Search for the cell housing the specified text and yield its [x, y] center coordinate. 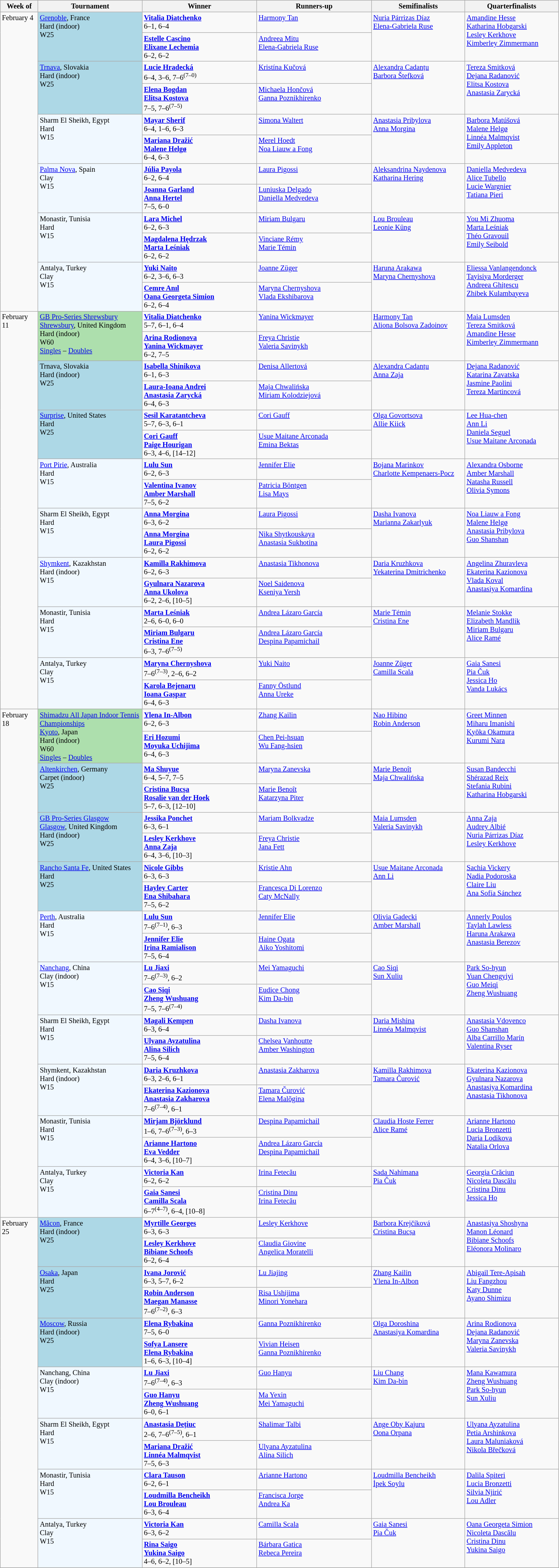
Maryna Zanevska [314, 773]
Greet Minnen Miharu Imanishi Kyōka Okamura Kurumi Nara [512, 736]
Magdalena Hędrzak Marta Leśniak 6–2, 6–2 [200, 248]
Despina Papamichail [314, 1127]
Lou Brouleau Leonie Küng [418, 237]
Cori Gauff Paige Hourigan 6–3, 4–6, [14–12] [200, 445]
Anastasia Pribylova Anna Morgina [418, 139]
Maryna Chernyshova Vlada Ekshibarova [314, 297]
Surprise, United States Hard W25 [90, 434]
Cao Siqi Sun Xuliu [418, 988]
Marie Benoît Katarzyna Piter [314, 798]
Yuki Naito [314, 669]
Dejana Radanović Katarina Zavatska Jasmine Paolini Tereza Martincová [512, 385]
Anna Morgina 6–3, 6–2 [200, 518]
Shimadzu All Japan Indoor Tennis Championships Kyoto, Japan Hard (indoor) W60 Singles – Doubles [90, 736]
Olga Govortsova Allie Kiick [418, 434]
Daria Kruzhkova Yekaterina Dmitrichenko [418, 582]
Cristina Dinu Irina Fetecău [314, 1202]
Freya Christie Jana Fett [314, 847]
Loudmilla Bencheikh Lou Brouleau 6–3, 6–4 [200, 1504]
Aleksandrina Naydenova Katharina Hering [418, 188]
Maia Lumsden Tereza Smitková Amandine Hesse Kimberley Zimmermann [512, 336]
Lara Michel 6–2, 6–3 [200, 223]
Kamilla Rakhimova Tamara Čurović [418, 1090]
Magali Kempen 6–3, 6–4 [200, 1025]
Miriam Bulgaru [314, 223]
Maia Lumsden Valeria Savinykh [418, 837]
Daria Kruzhkova 6–3, 2–6, 6–1 [200, 1074]
Bárbara Gatica Rebeca Pereira [314, 1553]
Francisca Jorge Andrea Ka [314, 1504]
Noa Liauw a Fong Malene Helgø Anastasia Pribylova Guo Shanshan [512, 533]
Joanne Züger [314, 272]
Noel Saidenova Kseniya Yersh [314, 592]
Ganna Poznikhirenko [314, 1328]
Camilla Scala [314, 1529]
Harmony Tan Aliona Bolsova Zadoinov [418, 336]
Victoria Kan 6–2, 6–2 [200, 1176]
Yuki Naito 6–2, 3–6, 6–3 [200, 272]
Mariana Dražić Linnéa Malmqvist 7–5, 6–3 [200, 1455]
Miriam Bulgaru Cristina Ene 6–3, 7–6(7–5) [200, 642]
Arina Rodionova Dejana Radanović Maryna Zanevska Valeria Savinykh [512, 1342]
Nicole Gibbs 6–3, 6–3 [200, 872]
Hayley Carter Ena Shibahara 7–5, 6–2 [200, 897]
Clara Tauson 6–2, 6–1 [200, 1479]
Ulyana Ayzatulina Alina Silich [314, 1455]
Harmony Tan [314, 22]
Andrea Lázaro García [314, 617]
Perth, Australia Hard W15 [90, 936]
Georgia Crăciun Nicoleta Dascălu Cristina Dinu Jessica Ho [512, 1192]
Patricia Böntgen Lisa Mays [314, 494]
Tamara Čurović Elena Malõgina [314, 1100]
Joanna Garland Anna Hertel 7–5, 6–0 [200, 198]
Arianne Hartono Eva Vedder 6–4, 3–6, [10–7] [200, 1152]
Gaia Sanesi Camilla Scala 6–7(4–7), 6–4, [10–8] [200, 1202]
Risa Ushijima Minori Yonehara [314, 1303]
Sachia Vickery Nadia Podoroska Claire Liu Ana Sofía Sánchez [512, 886]
Anastasia Vdovenco Guo Shanshan Alba Carrillo Marín Valentina Ryser [512, 1040]
Zhang Kailin Ylena In-Albon [418, 1292]
Grenoble, France Hard (indoor) W25 [90, 37]
Mirjam Björklund 1–6, 7–6(7–3), 6–3 [200, 1127]
Arianne Hartono [314, 1479]
Mei Yamaguchi [314, 973]
Mariana Dražić Malene Helgø 6–4, 6–3 [200, 149]
Melanie Stokke Elizabeth Mandlik Miriam Bulgaru Alice Ramé [512, 632]
Guo Hanyu Zheng Wushuang 6–0, 6–1 [200, 1404]
Olga Doroshina Anastasiya Komardina [418, 1342]
Chen Pei-hsuan Wu Fang-hsien [314, 747]
You Mi Zhuoma Marta Leśniak Théo Gravouil Emily Seibold [512, 237]
Annerly Poulos Taylah Lawless Haruna Arakawa Anastasia Berezov [512, 936]
Rancho Santa Fe, United States Hard W25 [90, 886]
Maja Chwalińska Miriam Kolodziejová [314, 395]
Freya Christie Valeria Savinykh [314, 346]
Nao Hibino Robin Anderson [418, 736]
Joanne Züger Camilla Scala [418, 683]
Isabella Shinikova 6–1, 6–3 [200, 371]
Laura-Ioana Andrei Anastasia Zarycká 6–4, 6–3 [200, 395]
Amandine Hesse Katharina Hobgarski Lesley Kerkhove Kimberley Zimmermann [512, 37]
Angelina Zhuravleva Ekaterina Kazionova Vlada Koval Anastasiya Komardina [512, 582]
Anna Zaja Audrey Albié Nuria Párrizas Díaz Lesley Kerkhove [512, 837]
Cemre Anıl Oana Georgeta Simion 6–2, 6–4 [200, 297]
Ylena In-Albon 6–2, 6–3 [200, 720]
Lulu Sun 7–6(7–1), 6–3 [200, 922]
GB Pro-Series Shrewsbury Shrewsbury, United Kingdom Hard (indoor) W60 Singles – Doubles [90, 336]
Week of [19, 6]
Tournament [90, 6]
Altenkirchen, Germany Carpet (indoor) W25 [90, 787]
Anna Morgina Laura Pigossi 6–2, 6–2 [200, 543]
Sofya Lansere Elena Rybakina 1–6, 6–3, [10–4] [200, 1352]
Marie Témin Cristina Ene [418, 632]
Barbora Krejčíková Cristina Bucșa [418, 1242]
Mâcon, France Hard (indoor) W25 [90, 1242]
Abigail Tere-Apisah Liu Fangzhou Katy Dunne Ayano Shimizu [512, 1292]
Winner [200, 6]
Karola Bejenaru Ioana Gașpar 6–4, 6–3 [200, 694]
Gyulnara Nazarova Anna Ukolova 6–2, 2–6, [10–5] [200, 592]
Ekaterina Kazionova Gyulnara Nazarova Anastasiya Komardina Anastasia Tikhonova [512, 1090]
Eudice Chong Kim Da-bin [314, 999]
Arina Rodionova Yanina Wickmayer 6–2, 7–5 [200, 346]
Anastasia Tikhonova [314, 568]
Gaia Sanesi Pia Čuk Jessica Ho Vanda Lukács [512, 683]
Semifinalists [418, 6]
Haruna Arakawa Maryna Chernyshova [418, 286]
Bojana Marinkov Charlotte Kempenaers-Pocz [418, 483]
Lu Jiajing [314, 1277]
Claudia Hoste Ferrer Alice Ramé [418, 1141]
Francesca Di Lorenzo Caty McNally [314, 897]
Myrtille Georges 6–3, 6–3 [200, 1228]
Eliessa Vanlangendonck Tayisiya Morderger Andreea Ghițescu Zhibek Kulambayeva [512, 286]
Haine Ogata Aiko Yoshitomi [314, 947]
Jessika Ponchet 6–3, 6–1 [200, 823]
Mana Kawamura Zheng Wushuang Park So-hyun Sun Xuliu [512, 1392]
Ulyana Ayzatulina Alina Silich 7–5, 6–4 [200, 1050]
Lesley Kerkhove Bibiane Schoofs 6–2, 6–4 [200, 1252]
Cori Gauff [314, 420]
Barbora Matúšová Malene Helgø Linnéa Malmqvist Emily Appleton [512, 139]
Sesil Karatantcheva 5–7, 6–3, 6–1 [200, 420]
Luniuska Delgado Daniella Medvedeva [314, 198]
Lesley Kerkhove Anna Zaja 6–4, 3–6, [10–3] [200, 847]
Dasha Ivanova [314, 1025]
Port Pirie, Australia Hard W15 [90, 483]
Mariam Bolkvadze [314, 823]
Claudia Giovine Angelica Moratelli [314, 1252]
Chelsea Vanhoutte Amber Washington [314, 1050]
Jennifer Elie Irina Ramialison 7–5, 6–4 [200, 947]
Alexandra Cadanțu Barbora Štefková [418, 88]
Kristína Kučová [314, 72]
Vinciane Rémy Marie Témin [314, 248]
Osaka, Japan Hard W25 [90, 1292]
Rina Saigo Yukina Saigo 4–6, 6–2, [10–5] [200, 1553]
Arianne Hartono Lucia Bronzetti Daria Lodikova Natalia Orlova [512, 1141]
Dasha Ivanova Marianna Zakarlyuk [418, 533]
Nuria Párrizas Díaz Elena-Gabriela Ruse [418, 37]
Robin Anderson Maegan Manasse 7–6(7–2), 6–3 [200, 1303]
Alexandra Osborne Amber Marshall Natasha Russell Olivia Symons [512, 483]
Ange Oby Kajuru Oona Orpana [418, 1444]
Anastasiya Shoshyna Manon Léonard Bibiane Schoofs Eléonora Molinaro [512, 1242]
Daniella Medvedeva Alice Tubello Lucie Wargnier Tatiana Pieri [512, 188]
Cao Siqi Zheng Wushuang 7–5, 7–6(7–4) [200, 999]
Mayar Sherif 6–4, 1–6, 6–3 [200, 124]
Ulyana Ayzatulina Petia Arshinkova Laura Maluniaková Nikola Břečková [512, 1444]
Ekaterina Kazionova Anastasia Zakharova 7–6(7–4), 6–1 [200, 1100]
Denisa Allertová [314, 371]
Olivia Gadecki Amber Marshall [418, 936]
Júlia Payola 6–2, 6–4 [200, 174]
Simona Waltert [314, 124]
Alexandra Cadanțu Anna Zaja [418, 385]
Merel Hoedt Noa Liauw a Fong [314, 149]
Sada Nahimana Pia Čuk [418, 1192]
Quarterfinalists [512, 6]
Dalila Spiteri Lucia Bronzetti Silvia Njirić Lou Adler [512, 1493]
Vivian Heisen Ganna Poznikhirenko [314, 1352]
Elena Rybakina 7–5, 6–0 [200, 1328]
Lee Hua-chen Ann Li Daniela Seguel Usue Maitane Arconada [512, 434]
Loudmilla Bencheikh İpek Soylu [418, 1493]
Victoria Kan 6–3, 6–2 [200, 1529]
Susan Bandecchi Shérazad Reix Stefania Rubini Katharina Hobgarski [512, 787]
Ma Yexin Mei Yamaguchi [314, 1404]
Shalimar Talbi [314, 1429]
Lulu Sun 6–2, 6–3 [200, 469]
Ivana Jorović 6–3, 5–7, 6–2 [200, 1277]
Tereza Smitková Dejana Radanović Elitsa Kostova Anastasia Zarycká [512, 88]
February 11 [19, 510]
Kamilla Rakhimova 6–2, 6–3 [200, 568]
February 18 [19, 963]
Kristie Ahn [314, 872]
Lesley Kerkhove [314, 1228]
Ma Shuyue 6–4, 5–7, 7–5 [200, 773]
Park So-hyun Yuan Chengyiyi Guo Meiqi Zheng Wushuang [512, 988]
February 25 [19, 1392]
Usue Maitane Arconada Emina Bektas [314, 445]
Irina Fetecău [314, 1176]
Cristina Bucșa Rosalie van der Hoek 5–7, 6–3, [12–10] [200, 798]
Gaia Sanesi Pia Čuk [418, 1543]
Liu Chang Kim Da-bin [418, 1392]
February 4 [19, 162]
Oana Georgeta Simion Nicoleta Dascălu Cristina Dinu Yukina Saigo [512, 1543]
Fanny Östlund Anna Ureke [314, 694]
Marta Leśniak 2–6, 6–0, 6–0 [200, 617]
Lu Jiaxi 7–6(7–4), 6–3 [200, 1378]
Vitalia Diatchenko 6–1, 6–4 [200, 22]
Guo Hanyu [314, 1378]
Lucie Hradecká 6–4, 3–6, 7–6(7–0) [200, 72]
Zhang Kailin [314, 720]
Lu Jiaxi 7–6(7–3), 6–2 [200, 973]
Maryna Chernyshova 7–6(7–3), 2–6, 6–2 [200, 669]
GB Pro-Series Glasgow Glasgow, United Kingdom Hard (indoor) W25 [90, 837]
Estelle Cascino Elixane Lechemia 6–2, 6–2 [200, 47]
Anastasia Zakharova [314, 1074]
Anastasia Dețiuc 2–6, 7–6(7–5), 6–1 [200, 1429]
Daria Mishina Linnéa Malmqvist [418, 1040]
Nika Shytkouskaya Anastasia Sukhotina [314, 543]
Elena Bogdan Elitsa Kostova 7–5, 7–6(7–5) [200, 99]
Michaela Hončová Ganna Poznikhirenko [314, 99]
Vitalia Diatchenko 5–7, 6–1, 6–4 [200, 321]
Runners-up [314, 6]
Yanina Wickmayer [314, 321]
Palma Nova, Spain Clay W15 [90, 188]
Eri Hozumi Moyuka Uchijima 6–4, 6–3 [200, 747]
Andreea Mitu Elena-Gabriela Ruse [314, 47]
Usue Maitane Arconada Ann Li [418, 886]
Marie Benoît Maja Chwalińska [418, 787]
Valentina Ivanov Amber Marshall 7–5, 6–2 [200, 494]
Moscow, Russia Hard (indoor) W25 [90, 1342]
